Provide the [X, Y] coordinate of the cell's center where the given text is located.  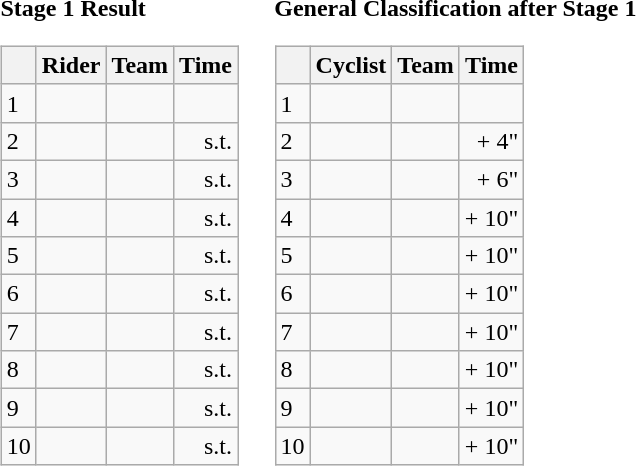
+ 6" [491, 179]
Rider [71, 65]
Cyclist [351, 65]
+ 4" [491, 141]
